Locate the cell with the specified text and output its (x, y) center coordinate. 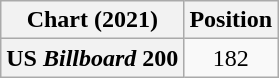
182 (231, 58)
Chart (2021) (92, 20)
US Billboard 200 (92, 58)
Position (231, 20)
